For the text-containing cell, return its midpoint in [X, Y] coordinate format. 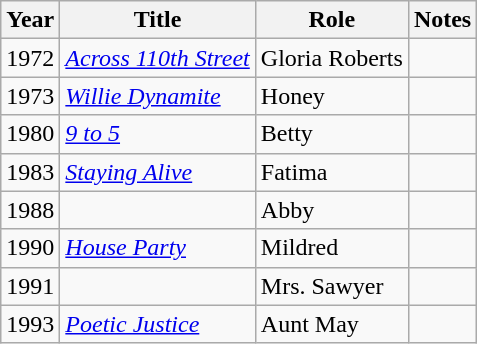
Title [158, 20]
1983 [30, 172]
Mrs. Sawyer [332, 286]
Aunt May [332, 324]
Honey [332, 96]
Willie Dynamite [158, 96]
9 to 5 [158, 134]
Abby [332, 210]
1990 [30, 248]
House Party [158, 248]
Staying Alive [158, 172]
Notes [442, 20]
Role [332, 20]
1980 [30, 134]
Fatima [332, 172]
Mildred [332, 248]
Across 110th Street [158, 58]
1973 [30, 96]
Gloria Roberts [332, 58]
Year [30, 20]
1972 [30, 58]
1988 [30, 210]
Betty [332, 134]
1993 [30, 324]
Poetic Justice [158, 324]
1991 [30, 286]
